Extract the (x, y) coordinate from the center of the cell holding the provided text.  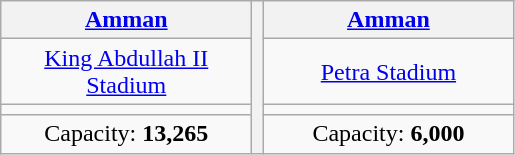
Capacity: 13,265 (126, 134)
King Abdullah II Stadium (126, 72)
Capacity: 6,000 (388, 134)
Petra Stadium (388, 72)
